For the text-containing cell, return its midpoint in [X, Y] coordinate format. 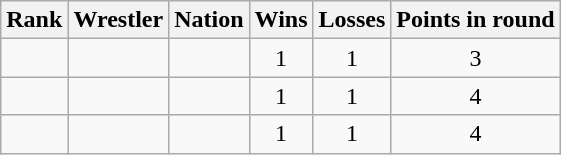
Wrestler [118, 20]
3 [476, 58]
Wins [281, 20]
Points in round [476, 20]
Rank [34, 20]
Nation [209, 20]
Losses [352, 20]
